Capture the cell that displays the provided text and extract its (x, y) central coordinate. 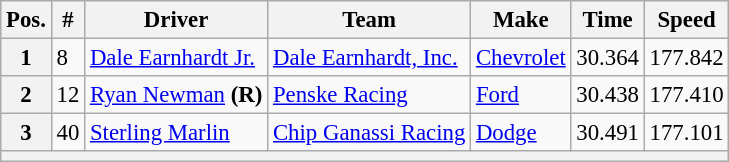
Dodge (521, 133)
Chevrolet (521, 58)
177.410 (686, 95)
Pos. (26, 20)
Sterling Marlin (176, 133)
3 (26, 133)
177.842 (686, 58)
30.491 (608, 133)
Make (521, 20)
Team (370, 20)
Ryan Newman (R) (176, 95)
Speed (686, 20)
30.364 (608, 58)
1 (26, 58)
2 (26, 95)
Dale Earnhardt Jr. (176, 58)
40 (68, 133)
8 (68, 58)
Penske Racing (370, 95)
Ford (521, 95)
Chip Ganassi Racing (370, 133)
Driver (176, 20)
30.438 (608, 95)
Time (608, 20)
Dale Earnhardt, Inc. (370, 58)
177.101 (686, 133)
12 (68, 95)
# (68, 20)
